Provide the [X, Y] coordinate of the cell's center where the given text is located.  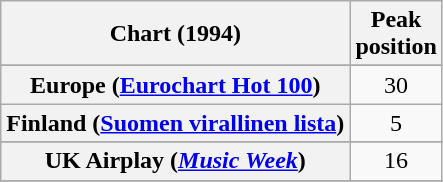
Peakposition [396, 34]
Europe (Eurochart Hot 100) [176, 85]
UK Airplay (Music Week) [176, 161]
5 [396, 123]
Finland (Suomen virallinen lista) [176, 123]
Chart (1994) [176, 34]
30 [396, 85]
16 [396, 161]
